Identify which cell holds the provided text, then report its (X, Y) central coordinate. 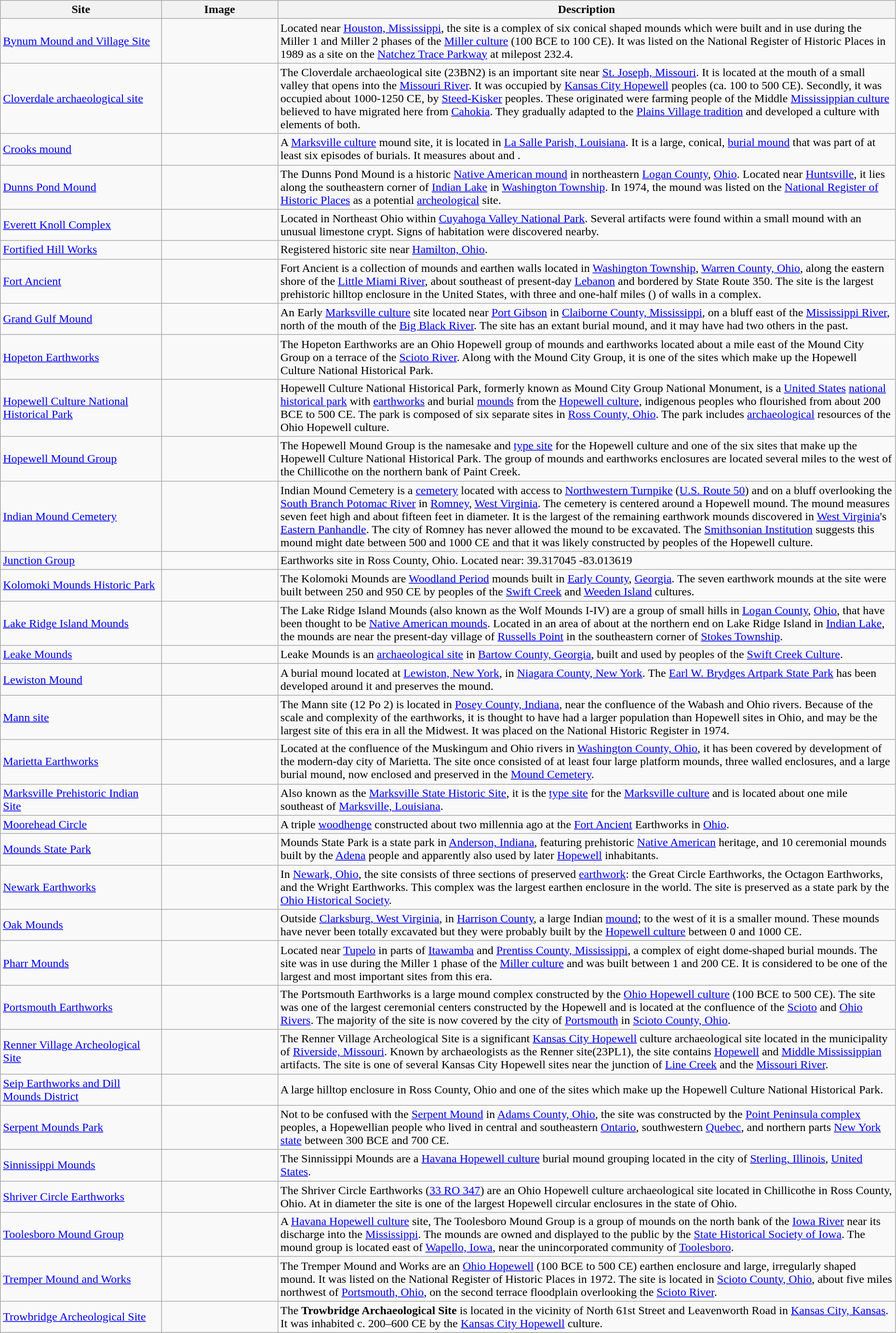
Oak Mounds (81, 925)
Leake Mounds (81, 655)
Sinnissippi Mounds (81, 1166)
A large hilltop enclosure in Ross County, Ohio and one of the sites which make up the Hopewell Culture National Historical Park. (586, 1090)
Site (81, 10)
Moorehead Circle (81, 824)
Toolesboro Mound Group (81, 1235)
Hopeton Earthworks (81, 357)
Description (586, 10)
Mounds State Park (81, 849)
Cloverdale archaeological site (81, 98)
Bynum Mound and Village Site (81, 41)
Image (220, 10)
Fortified Hill Works (81, 250)
Tremper Mound and Works (81, 1279)
Renner Village Archeological Site (81, 1051)
Lewiston Mound (81, 680)
Seip Earthworks and Dill Mounds District (81, 1090)
Kolomoki Mounds Historic Park (81, 585)
Registered historic site near Hamilton, Ohio. (586, 250)
Marietta Earthworks (81, 762)
Leake Mounds is an archaeological site in Bartow County, Georgia, built and used by peoples of the Swift Creek Culture. (586, 655)
Pharr Mounds (81, 963)
Everett Knoll Complex (81, 225)
Shriver Circle Earthworks (81, 1197)
Marksville Prehistoric Indian Site (81, 799)
Hopewell Culture National Historical Park (81, 408)
Trowbridge Archeological Site (81, 1317)
Hopewell Mound Group (81, 458)
The Sinnissippi Mounds are a Havana Hopewell culture burial mound grouping located in the city of Sterling, Illinois, United States. (586, 1166)
Newark Earthworks (81, 887)
Dunns Pond Mound (81, 187)
Junction Group (81, 561)
Grand Gulf Mound (81, 319)
Crooks mound (81, 149)
Serpent Mounds Park (81, 1128)
Indian Mound Cemetery (81, 516)
Fort Ancient (81, 281)
Lake Ridge Island Mounds (81, 623)
A triple woodhenge constructed about two millennia ago at the Fort Ancient Earthworks in Ohio. (586, 824)
Earthworks site in Ross County, Ohio. Located near: 39.317045 -83.013619 (586, 561)
Portsmouth Earthworks (81, 1007)
Mann site (81, 717)
